Capture the cell that displays the provided text and extract its (x, y) central coordinate. 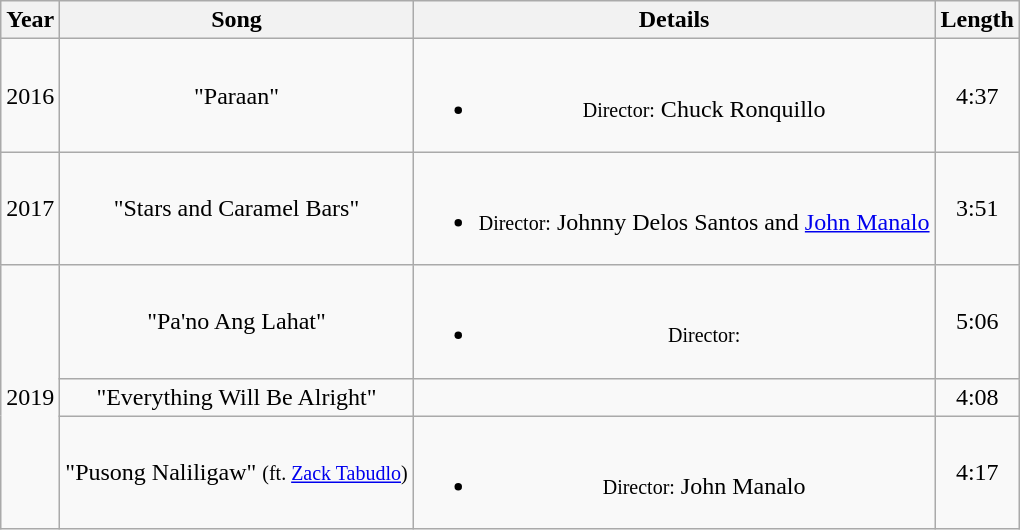
Song (236, 20)
Director: Chuck Ronquillo (674, 96)
Director: (674, 322)
4:08 (977, 397)
2017 (30, 208)
4:17 (977, 472)
2019 (30, 397)
"Everything Will Be Alright" (236, 397)
Director: John Manalo (674, 472)
"Pusong Naliligaw" (ft. Zack Tabudlo) (236, 472)
Year (30, 20)
"Stars and Caramel Bars" (236, 208)
2016 (30, 96)
"Pa'no Ang Lahat" (236, 322)
5:06 (977, 322)
"Paraan" (236, 96)
Director: Johnny Delos Santos and John Manalo (674, 208)
Length (977, 20)
Details (674, 20)
4:37 (977, 96)
3:51 (977, 208)
